Scan for the cell matching the given text and deliver its (X, Y) coordinate at center. 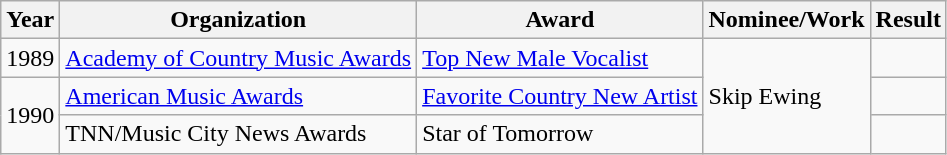
Top New Male Vocalist (560, 58)
Result (908, 20)
Skip Ewing (786, 96)
Academy of Country Music Awards (238, 58)
Organization (238, 20)
1989 (30, 58)
1990 (30, 115)
Award (560, 20)
Year (30, 20)
Nominee/Work (786, 20)
TNN/Music City News Awards (238, 134)
American Music Awards (238, 96)
Favorite Country New Artist (560, 96)
Star of Tomorrow (560, 134)
